Pinpoint the cell where the given text exists, returning its (x, y) midpoint coordinate. 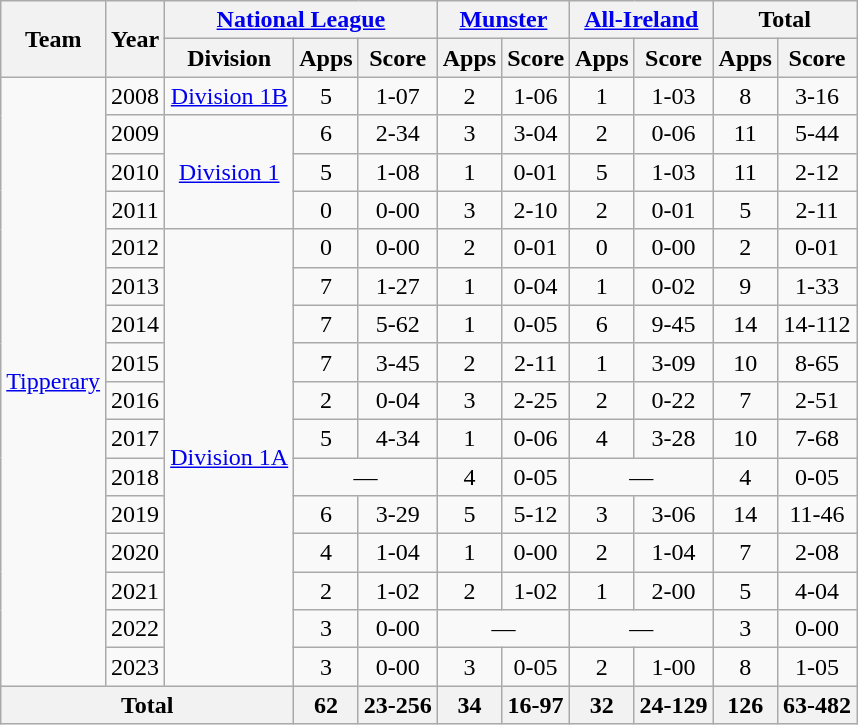
2-25 (536, 400)
Munster (503, 20)
2-00 (674, 591)
4-34 (398, 438)
5-12 (536, 515)
126 (745, 705)
1-08 (398, 172)
2-08 (816, 553)
3-16 (816, 96)
2-51 (816, 400)
2016 (136, 400)
National League (302, 20)
Team (54, 39)
Tipperary (54, 382)
Division (230, 58)
1-07 (398, 96)
2012 (136, 248)
24-129 (674, 705)
1-27 (398, 286)
2009 (136, 134)
34 (469, 705)
2022 (136, 629)
1-33 (816, 286)
9-45 (674, 324)
3-28 (674, 438)
2011 (136, 210)
2010 (136, 172)
3-06 (674, 515)
Division 1 (230, 172)
5-62 (398, 324)
Year (136, 39)
2021 (136, 591)
2018 (136, 477)
16-97 (536, 705)
63-482 (816, 705)
3-45 (398, 362)
9 (745, 286)
2013 (136, 286)
4-04 (816, 591)
11-46 (816, 515)
2-10 (536, 210)
2017 (136, 438)
62 (326, 705)
2020 (136, 553)
All-Ireland (642, 20)
1-05 (816, 667)
Division 1B (230, 96)
1-00 (674, 667)
1-06 (536, 96)
3-29 (398, 515)
8-65 (816, 362)
0-02 (674, 286)
2-34 (398, 134)
3-04 (536, 134)
23-256 (398, 705)
7-68 (816, 438)
2023 (136, 667)
2015 (136, 362)
Division 1A (230, 458)
0-22 (674, 400)
14-112 (816, 324)
2014 (136, 324)
2-12 (816, 172)
5-44 (816, 134)
2019 (136, 515)
3-09 (674, 362)
2008 (136, 96)
32 (602, 705)
